From the cell containing the given text, extract its center point as [x, y] coordinate. 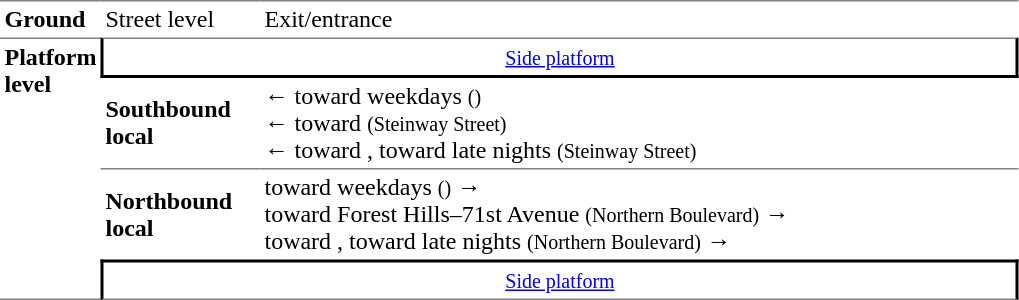
Exit/entrance [640, 19]
Northbound local [180, 214]
toward weekdays () → toward Forest Hills–71st Avenue (Northern Boulevard) → toward , toward late nights (Northern Boulevard) → [640, 214]
← toward weekdays ()← toward (Steinway Street)← toward , toward late nights (Steinway Street) [640, 123]
Ground [50, 19]
Platform level [50, 169]
Southbound local [180, 123]
Street level [180, 19]
